Capture the cell that displays the provided text and extract its (x, y) central coordinate. 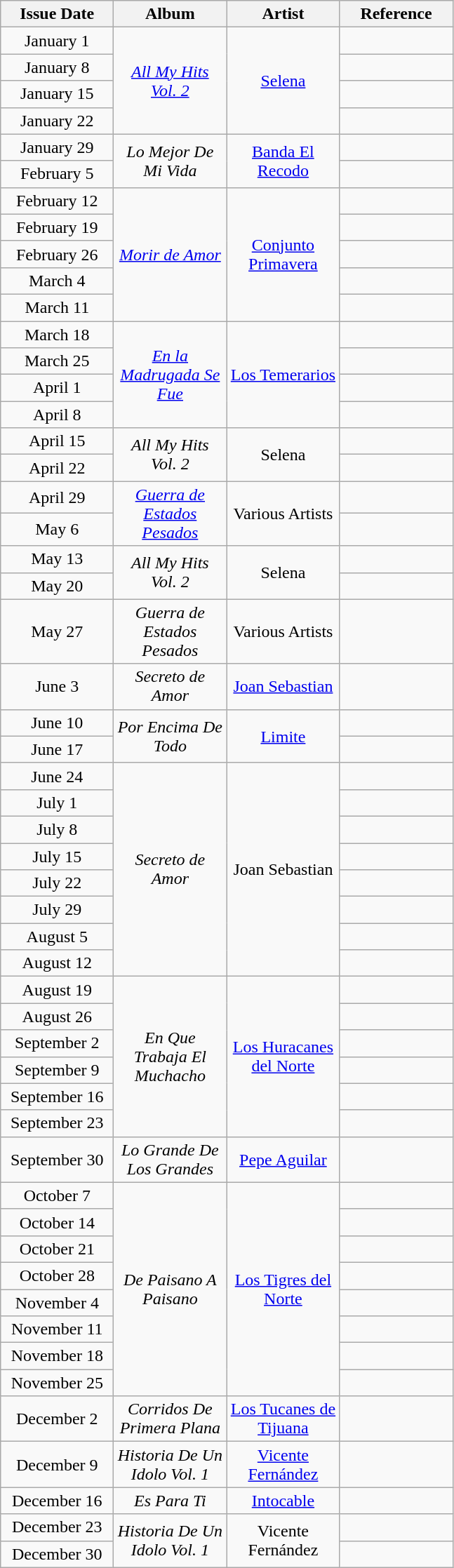
November 18 (58, 1356)
September 16 (58, 1097)
August 26 (58, 1017)
July 29 (58, 910)
May 27 (58, 631)
January 15 (58, 94)
October 21 (58, 1249)
July 22 (58, 883)
May 6 (58, 530)
June 10 (58, 723)
October 28 (58, 1275)
Issue Date (58, 14)
June 24 (58, 776)
January 22 (58, 121)
Corridos De Primera Plana (170, 1419)
Lo Grande De Los Grandes (170, 1159)
May 13 (58, 559)
September 30 (58, 1159)
December 30 (58, 1554)
July 8 (58, 829)
Intocable (283, 1501)
August 5 (58, 937)
September 23 (58, 1123)
December 9 (58, 1465)
En la Madrugada Se Fue (170, 375)
December 16 (58, 1501)
Album (170, 14)
March 11 (58, 307)
February 5 (58, 174)
November 25 (58, 1383)
December 2 (58, 1419)
September 9 (58, 1070)
August 12 (58, 963)
November 11 (58, 1329)
April 8 (58, 415)
De Paisano A Paisano (170, 1289)
October 7 (58, 1195)
Los Huracanes del Norte (283, 1057)
Los Tucanes de Tijuana (283, 1419)
Banda El Recodo (283, 161)
Es Para Ti (170, 1501)
Limite (283, 736)
July 15 (58, 857)
Artist (283, 14)
Conjunto Primavera (283, 254)
Los Temerarios (283, 375)
Pepe Aguilar (283, 1159)
Lo Mejor De Mi Vida (170, 161)
Morir de Amor (170, 254)
June 17 (58, 749)
March 4 (58, 281)
February 12 (58, 201)
April 15 (58, 441)
En Que Trabaja El Muchacho (170, 1057)
October 14 (58, 1222)
December 23 (58, 1527)
August 19 (58, 990)
January 1 (58, 41)
June 3 (58, 686)
February 19 (58, 227)
Los Tigres del Norte (283, 1289)
May 20 (58, 586)
March 18 (58, 335)
Por Encima De Todo (170, 736)
July 1 (58, 803)
April 29 (58, 497)
April 1 (58, 388)
November 4 (58, 1303)
April 22 (58, 468)
January 29 (58, 147)
September 2 (58, 1043)
January 8 (58, 67)
March 25 (58, 361)
February 26 (58, 254)
Reference (396, 14)
